Output the [X, Y] coordinate of the center of the cell containing the given text.  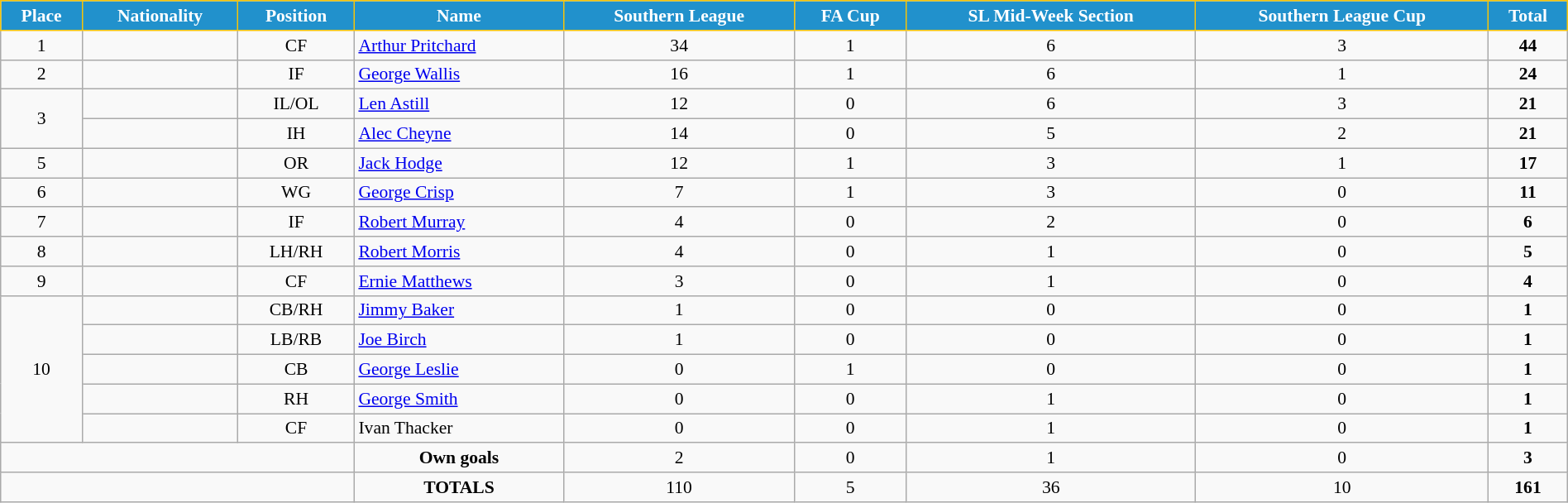
9 [41, 281]
George Wallis [458, 74]
RH [296, 399]
36 [1051, 487]
Nationality [160, 16]
Alec Cheyne [458, 134]
TOTALS [458, 487]
11 [1528, 193]
16 [680, 74]
Arthur Pritchard [458, 46]
George Crisp [458, 193]
44 [1528, 46]
Total [1528, 16]
CB [296, 370]
George Smith [458, 399]
Position [296, 16]
14 [680, 134]
CB/RH [296, 310]
WG [296, 193]
110 [680, 487]
Robert Murray [458, 223]
LH/RH [296, 251]
Own goals [458, 458]
Name [458, 16]
Len Astill [458, 104]
Ivan Thacker [458, 429]
Jack Hodge [458, 163]
8 [41, 251]
Robert Morris [458, 251]
SL Mid-Week Section [1051, 16]
George Leslie [458, 370]
Ernie Matthews [458, 281]
IL/OL [296, 104]
Southern League [680, 16]
17 [1528, 163]
24 [1528, 74]
34 [680, 46]
Place [41, 16]
Joe Birch [458, 340]
LB/RB [296, 340]
Jimmy Baker [458, 310]
OR [296, 163]
IH [296, 134]
FA Cup [850, 16]
161 [1528, 487]
Southern League Cup [1342, 16]
